Detect which cell encompasses the target text, then output its [x, y] center coordinate. 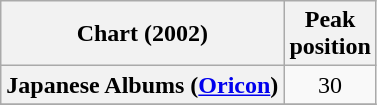
Peakposition [330, 34]
Japanese Albums (Oricon) [142, 85]
Chart (2002) [142, 34]
30 [330, 85]
